From the cell containing the given text, extract its center point as (x, y) coordinate. 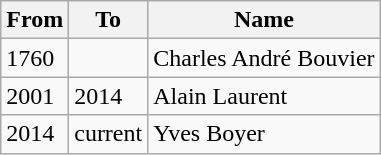
Yves Boyer (264, 134)
1760 (35, 58)
Alain Laurent (264, 96)
current (108, 134)
Charles André Bouvier (264, 58)
Name (264, 20)
2001 (35, 96)
From (35, 20)
To (108, 20)
